Find where the given text appears and provide that cell's center as (X, Y) coordinate. 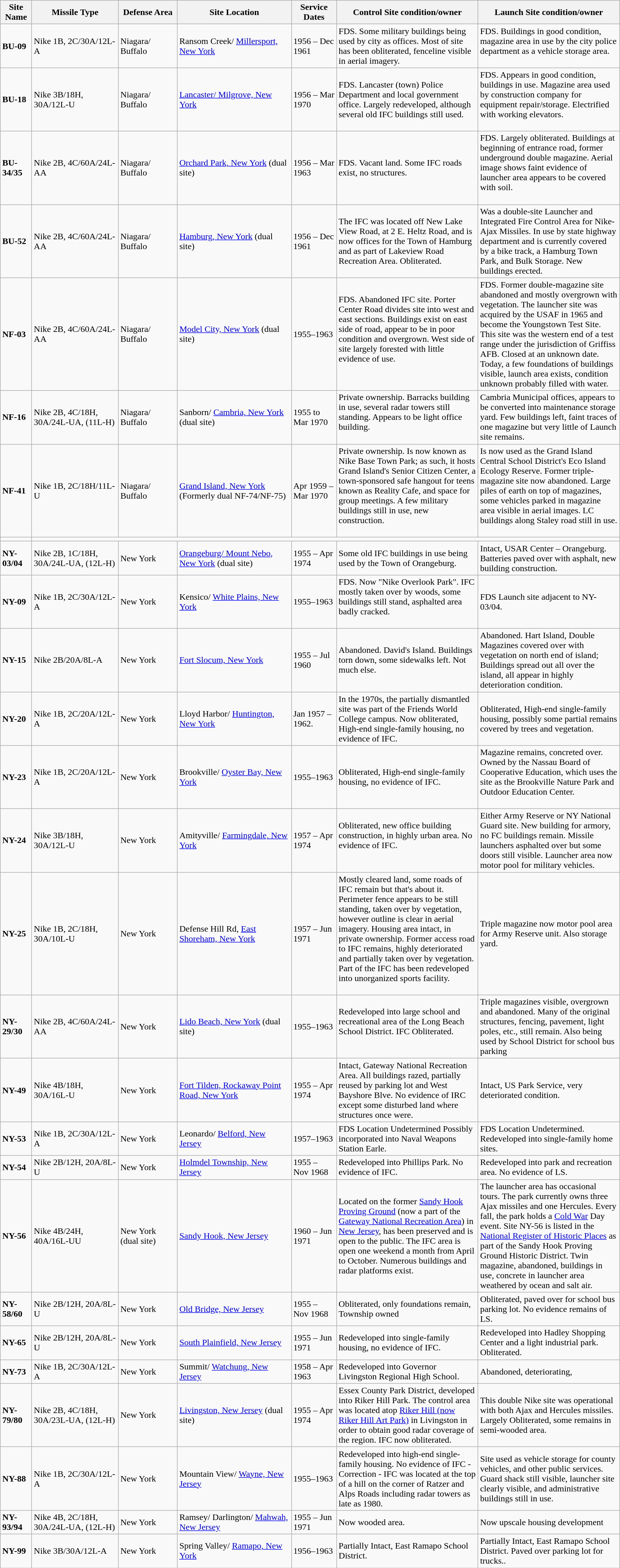
NY-53 (16, 1139)
NY-54 (16, 1167)
1960 – Jun 1971 (314, 1236)
Obliterated, only foundations remain, Township owned (407, 1309)
1956 – Mar 1963 (314, 168)
Control Site condition/owner (407, 12)
NF-03 (16, 334)
NY-73 (16, 1372)
Abandoned. David's Island. Buildings torn down, some sidewalks left. Not much else. (407, 660)
NY-25 (16, 933)
Obliterated, High-end single-family housing, no evidence of IFC. (407, 777)
BU-34/35 (16, 168)
Sandy Hook, New Jersey (235, 1236)
Model City, New York (dual site) (235, 334)
FDS. Buildings in good condition, magazine area in use by the city police department as a vehicle storage area. (549, 46)
Nike 2B, 1C/18H, 30A/24L-UA, (12L-H) (75, 558)
NF-16 (16, 417)
Nike 4B/24H, 40A/16L-UU (75, 1236)
NY-58/60 (16, 1309)
Service Dates (314, 12)
FDS Launch site adjacent to NY-03/04. (549, 602)
Private ownership. Barracks building in use, several radar towers still standing. Appears to be light office building. (407, 417)
Intact, US Park Service, very deteriorated condition. (549, 1090)
FDS Location Undetermined Possibly incorporated into Naval Weapons Station Earle. (407, 1139)
Redeveloped into Phillips Park. No evidence of IFC. (407, 1167)
Leonardo/ Belford, New Jersey (235, 1139)
NY-49 (16, 1090)
Defense Hill Rd, East Shoreham, New York (235, 933)
Nike 1B, 2C/18H, 30A/10L-U (75, 933)
1956–1963 (314, 1551)
FDS. Now "Nike Overlook Park". IFC mostly taken over by woods, some buildings still stand, asphalted area badly cracked. (407, 602)
Nike 2B, 4C/18H, 30A/24L-UA, (11L-H) (75, 417)
NY-03/04 (16, 558)
Site Location (235, 12)
Partially Intact, East Ramapo School District. Paved over parking lot for trucks.. (549, 1551)
This double Nike site was operational with both Ajax and Hercules missiles. Largely Obliterated, some remains in semi-wooded area. (549, 1415)
BU-18 (16, 100)
FDS Location Undetermined. Redeveloped into single-family home sites. (549, 1139)
Obliterated, High-end single-family housing, possibly some partial remains covered by trees and vegetation. (549, 718)
Ransom Creek/ Millersport, New York (235, 46)
Brookville/ Oyster Bay, New York (235, 777)
1958 – Apr 1963 (314, 1372)
FDS. Vacant land. Some IFC roads exist, no structures. (407, 168)
South Plainfield, New Jersey (235, 1343)
Lancaster/ Milgrove, New York (235, 100)
Nike 4B, 2C/18H, 30A/24L-UA, (12L-H) (75, 1522)
Livingston, New Jersey (dual site) (235, 1415)
1956 – Mar 1970 (314, 100)
Fort Slocum, New York (235, 660)
Orchard Park, New York (dual site) (235, 168)
FDS. Lancaster (town) Police Department and local government office. Largely redeveloped, although several old IFC buildings still used. (407, 100)
Defense Area (148, 12)
Now upscale housing development (549, 1522)
BU-09 (16, 46)
Partially Intact, East Ramapo School District. (407, 1551)
Summit/ Watchung, New Jersey (235, 1372)
Redeveloped into large school and recreational area of the Long Beach School District. IFC Obliterated. (407, 1027)
NY-24 (16, 840)
Lido Beach, New York (dual site) (235, 1027)
Nike 3B/30A/12L-A (75, 1551)
Nike 4B/18H, 30A/16L-U (75, 1090)
Triple magazine now motor pool area for Army Reserve unit. Also storage yard. (549, 933)
Obliterated, new office building construction, in highly urban area. No evidence of IFC. (407, 840)
Intact, USAR Center – Orangeburg. Batteries paved over with asphalt, new building construction. (549, 558)
Sanborn/ Cambria, New York (dual site) (235, 417)
1957–1963 (314, 1139)
Kensico/ White Plains, New York (235, 602)
Jan 1957 – 1962. (314, 718)
Hamburg, New York (dual site) (235, 241)
Obliterated, paved over for school bus parking lot. No evidence remains of LS. (549, 1309)
Grand Island, New York (Formerly dual NF-74/NF-75) (235, 491)
NY-88 (16, 1479)
Redeveloped into Governor Livingston Regional High School. (407, 1372)
Site Name (16, 12)
NY-23 (16, 777)
New York (dual site) (148, 1236)
Redeveloped into single-family housing, no evidence of IFC. (407, 1343)
Now wooded area. (407, 1522)
FDS. Some military buildings being used by city as offices. Most of site has been obliterated, fenceline visible in aerial imagery. (407, 46)
NY-15 (16, 660)
Holmdel Township, New Jersey (235, 1167)
1957 – Apr 1974 (314, 840)
Redeveloped into Hadley Shopping Center and a light industrial park. Obliterated. (549, 1343)
Nike 1B, 2C/18H/11L-U (75, 491)
NY-93/94 (16, 1522)
Abandoned, deteriorating, (549, 1372)
NY-09 (16, 602)
Ramsey/ Darlington/ Mahwah, New Jersey (235, 1522)
Missile Type (75, 12)
Spring Valley/ Ramapo, New York (235, 1551)
Fort Tilden, Rockaway Point Road, New York (235, 1090)
Launch Site condition/owner (549, 12)
NY-20 (16, 718)
Redeveloped into park and recreation area. No evidence of LS. (549, 1167)
Mountain View/ Wayne, New Jersey (235, 1479)
1955 to Mar 1970 (314, 417)
Amityville/ Farmingdale, New York (235, 840)
NY-29/30 (16, 1027)
Nike 2B/20A/8L-A (75, 660)
Lloyd Harbor/ Huntington, New York (235, 718)
NY-99 (16, 1551)
BU-52 (16, 241)
NY-56 (16, 1236)
Orangeburg/ Mount Nebo, New York (dual site) (235, 558)
Old Bridge, New Jersey (235, 1309)
1957 – Jun 1971 (314, 933)
1955 – Jul 1960 (314, 660)
Nike 2B, 4C/18H, 30A/23L-UA, (12L-H) (75, 1415)
NY-65 (16, 1343)
Apr 1959 – Mar 1970 (314, 491)
NF-41 (16, 491)
NY-79/80 (16, 1415)
Some old IFC buildings in use being used by the Town of Orangeburg. (407, 558)
